Provide the [x, y] coordinate of the cell's center where the given text is located.  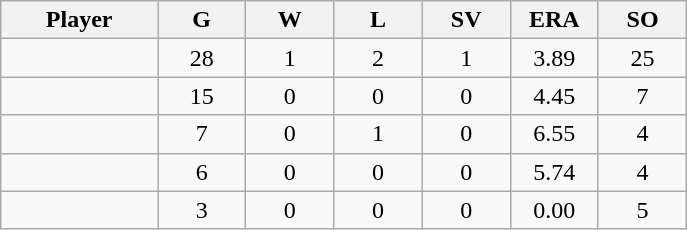
28 [202, 58]
5 [642, 210]
W [290, 20]
25 [642, 58]
SO [642, 20]
SV [466, 20]
5.74 [554, 172]
ERA [554, 20]
L [378, 20]
3 [202, 210]
G [202, 20]
3.89 [554, 58]
0.00 [554, 210]
Player [80, 20]
15 [202, 96]
2 [378, 58]
4.45 [554, 96]
6 [202, 172]
6.55 [554, 134]
